Search for the cell housing the specified text and yield its (X, Y) center coordinate. 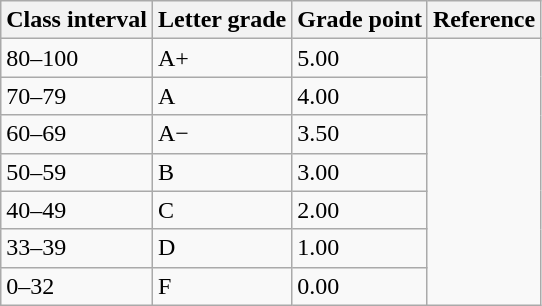
Letter grade (222, 20)
Grade point (360, 20)
3.50 (360, 134)
80–100 (77, 58)
A+ (222, 58)
0–32 (77, 286)
1.00 (360, 248)
Reference (484, 20)
70–79 (77, 96)
B (222, 172)
50–59 (77, 172)
0.00 (360, 286)
40–49 (77, 210)
Class interval (77, 20)
4.00 (360, 96)
C (222, 210)
D (222, 248)
60–69 (77, 134)
A (222, 96)
5.00 (360, 58)
F (222, 286)
33–39 (77, 248)
2.00 (360, 210)
A− (222, 134)
3.00 (360, 172)
